Return [X, Y] of the center of cell containing provided text 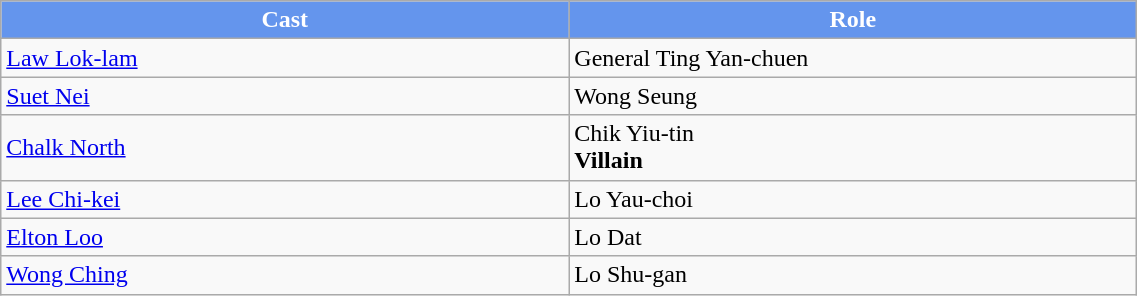
Cast [285, 20]
General Ting Yan-chuen [853, 58]
Lo Dat [853, 237]
Chalk North [285, 148]
Law Lok-lam [285, 58]
Lo Yau-choi [853, 199]
Lo Shu-gan [853, 275]
Suet Nei [285, 96]
Elton Loo [285, 237]
Wong Ching [285, 275]
Lee Chi-kei [285, 199]
Chik Yiu-tin Villain [853, 148]
Role [853, 20]
Wong Seung [853, 96]
